Extract the [x, y] coordinate from the center of the cell holding the provided text.  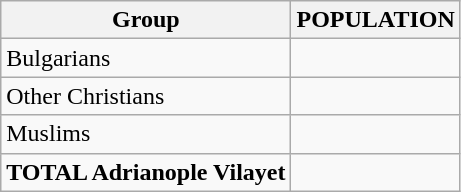
TOTAL Adrianople Vilayet [146, 172]
Group [146, 20]
Muslims [146, 134]
Other Christians [146, 96]
POPULATION [376, 20]
Bulgarians [146, 58]
